Provide the [x, y] coordinate of the cell's center where the given text is located.  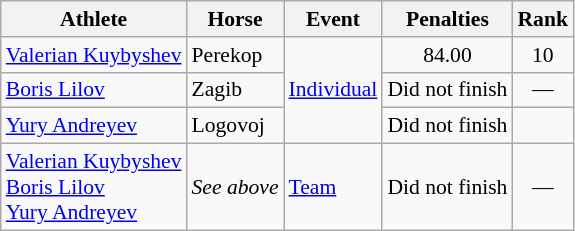
Zagib [236, 90]
10 [542, 55]
Team [334, 188]
Yury Andreyev [94, 126]
See above [236, 188]
Perekop [236, 55]
Boris Lilov [94, 90]
Penalties [447, 19]
Valerian Kuybyshev [94, 55]
Rank [542, 19]
84.00 [447, 55]
Athlete [94, 19]
Horse [236, 19]
Valerian KuybyshevBoris LilovYury Andreyev [94, 188]
Logovoj [236, 126]
Individual [334, 90]
Event [334, 19]
